Scan for the cell matching the given text and deliver its [x, y] coordinate at center. 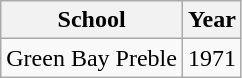
School [92, 20]
1971 [212, 58]
Green Bay Preble [92, 58]
Year [212, 20]
